Output the (x, y) coordinate of the center of the cell containing the given text.  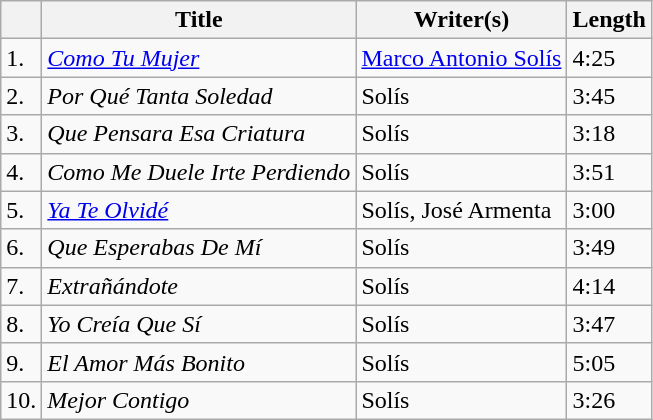
7. (22, 286)
4. (22, 172)
3:49 (609, 248)
5:05 (609, 362)
Solís, José Armenta (462, 210)
Que Esperabas De Mí (199, 248)
3. (22, 134)
Extrañándote (199, 286)
Mejor Contigo (199, 400)
3:45 (609, 96)
Yo Creía Que Sí (199, 324)
3:26 (609, 400)
2. (22, 96)
10. (22, 400)
4:14 (609, 286)
4:25 (609, 58)
6. (22, 248)
3:51 (609, 172)
El Amor Más Bonito (199, 362)
Marco Antonio Solís (462, 58)
Por Qué Tanta Soledad (199, 96)
3:18 (609, 134)
8. (22, 324)
Ya Te Olvidé (199, 210)
Length (609, 20)
Title (199, 20)
1. (22, 58)
3:00 (609, 210)
Writer(s) (462, 20)
Como Tu Mujer (199, 58)
5. (22, 210)
Como Me Duele Irte Perdiendo (199, 172)
9. (22, 362)
Que Pensara Esa Criatura (199, 134)
3:47 (609, 324)
